Locate the cell with the specified text and output its (X, Y) center coordinate. 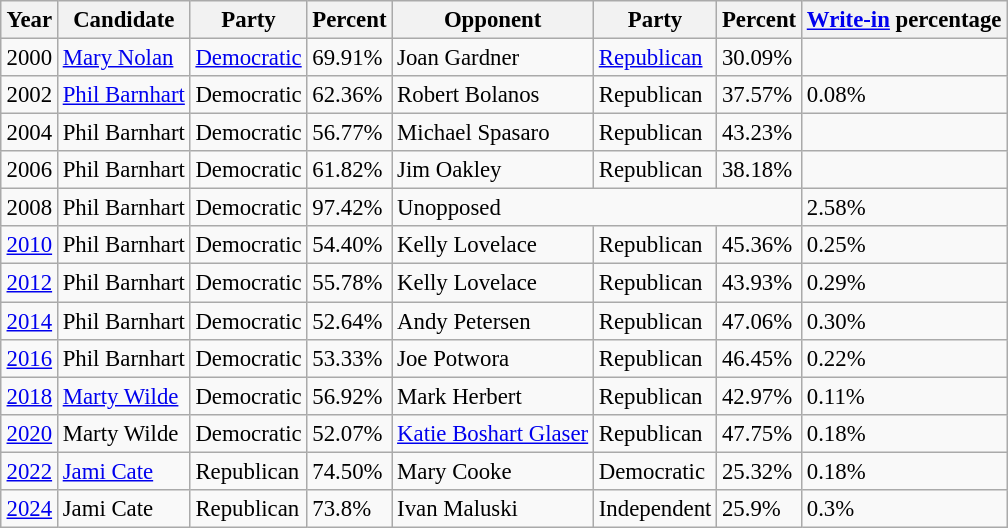
Year (29, 20)
Robert Bolanos (493, 95)
62.36% (350, 95)
Independent (654, 508)
37.57% (760, 95)
Ivan Maluski (493, 508)
69.91% (350, 57)
2022 (29, 471)
2014 (29, 321)
Joan Gardner (493, 57)
2004 (29, 133)
56.92% (350, 396)
55.78% (350, 283)
47.75% (760, 433)
2002 (29, 95)
Michael Spasaro (493, 133)
43.93% (760, 283)
54.40% (350, 245)
73.8% (350, 508)
2018 (29, 396)
Mark Herbert (493, 396)
2006 (29, 170)
0.08% (904, 95)
0.29% (904, 283)
Opponent (493, 20)
61.82% (350, 170)
0.3% (904, 508)
2008 (29, 208)
Mary Nolan (124, 57)
38.18% (760, 170)
Joe Potwora (493, 358)
45.36% (760, 245)
0.25% (904, 245)
0.30% (904, 321)
53.33% (350, 358)
74.50% (350, 471)
Candidate (124, 20)
Write-in percentage (904, 20)
43.23% (760, 133)
56.77% (350, 133)
Jim Oakley (493, 170)
52.64% (350, 321)
Mary Cooke (493, 471)
46.45% (760, 358)
2020 (29, 433)
52.07% (350, 433)
2.58% (904, 208)
Andy Petersen (493, 321)
2012 (29, 283)
30.09% (760, 57)
2000 (29, 57)
2010 (29, 245)
0.11% (904, 396)
0.22% (904, 358)
2024 (29, 508)
47.06% (760, 321)
25.32% (760, 471)
25.9% (760, 508)
Katie Boshart Glaser (493, 433)
97.42% (350, 208)
42.97% (760, 396)
2016 (29, 358)
Unopposed (597, 208)
